Search for the cell housing the specified text and yield its [X, Y] center coordinate. 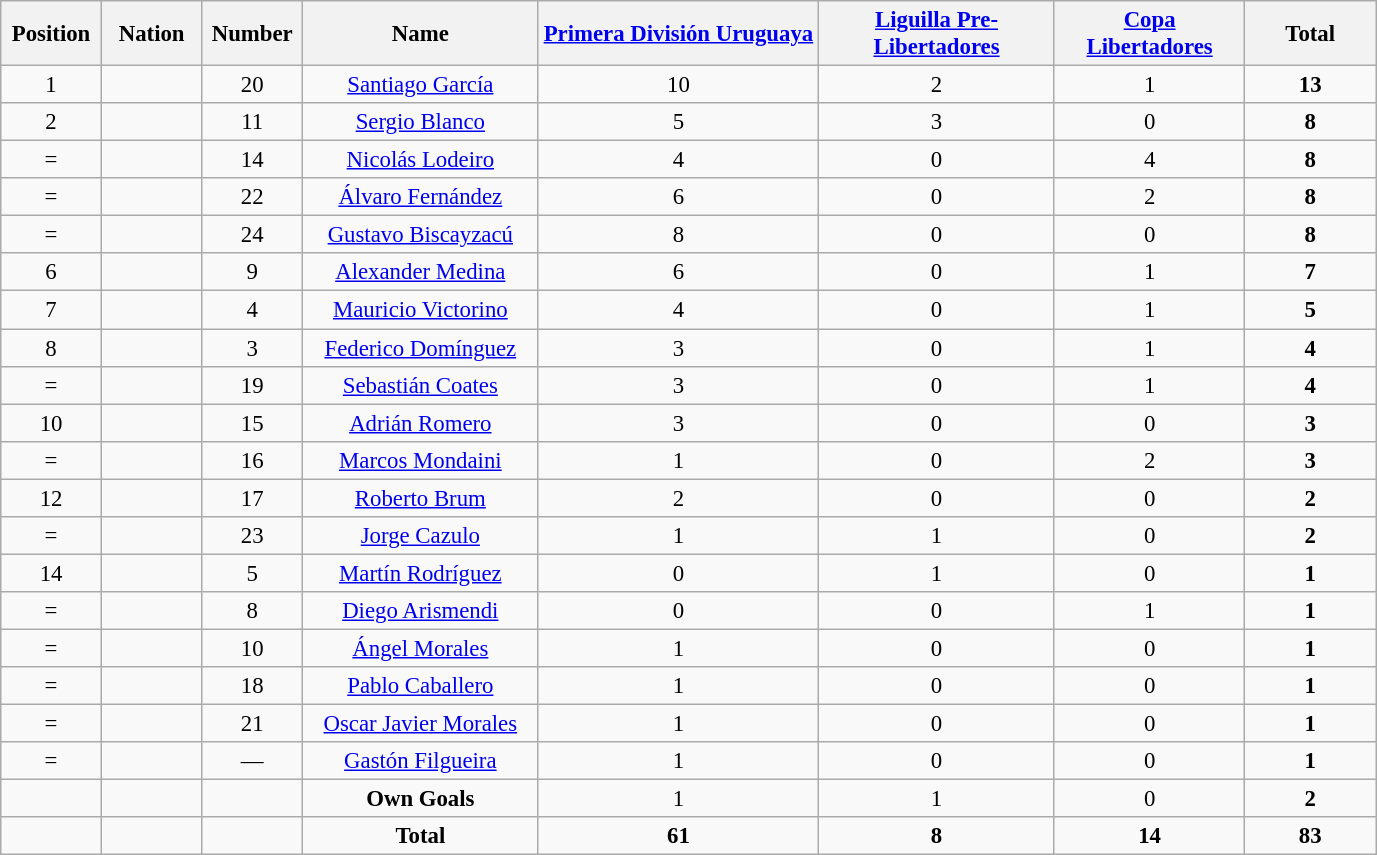
Ángel Morales [421, 648]
13 [1310, 85]
Oscar Javier Morales [421, 724]
Nicolás Lodeiro [421, 160]
Primera División Uruguaya [678, 34]
61 [678, 836]
Santiago García [421, 85]
11 [252, 122]
Adrián Romero [421, 423]
19 [252, 385]
Gastón Filgueira [421, 761]
21 [252, 724]
Mauricio Victorino [421, 310]
Pablo Caballero [421, 686]
Gustavo Biscayzacú [421, 235]
Roberto Brum [421, 498]
16 [252, 460]
Copa Libertadores [1150, 34]
Martín Rodríguez [421, 573]
Sergio Blanco [421, 122]
Liguilla Pre-Libertadores [937, 34]
Number [252, 34]
12 [52, 498]
Jorge Cazulo [421, 536]
Diego Arismendi [421, 611]
23 [252, 536]
18 [252, 686]
9 [252, 273]
Álvaro Fernández [421, 197]
Marcos Mondaini [421, 460]
Nation [152, 34]
Sebastián Coates [421, 385]
24 [252, 235]
83 [1310, 836]
Name [421, 34]
17 [252, 498]
20 [252, 85]
— [252, 761]
22 [252, 197]
Alexander Medina [421, 273]
15 [252, 423]
Position [52, 34]
Own Goals [421, 799]
Federico Domínguez [421, 348]
